From the cell containing the given text, extract its center point as [X, Y] coordinate. 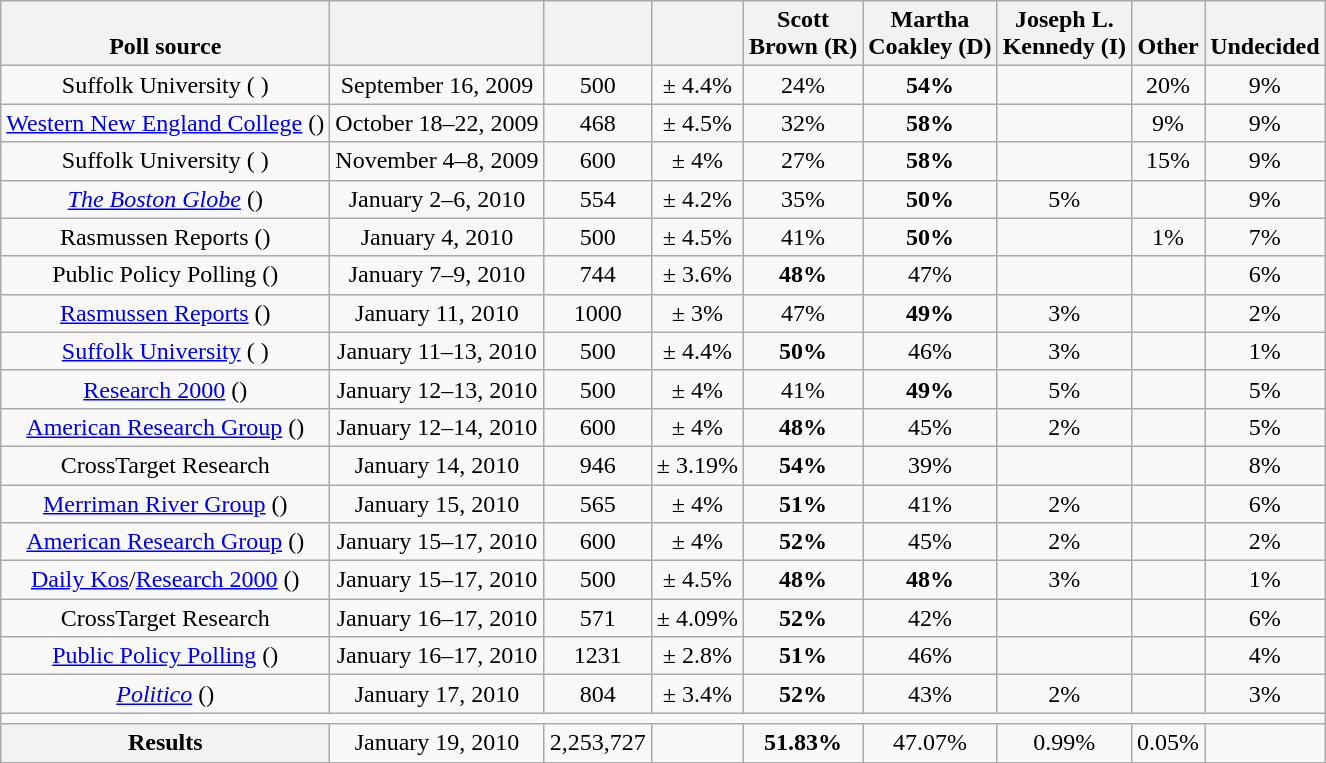
Daily Kos/Research 2000 () [166, 580]
571 [598, 618]
± 3.4% [697, 694]
January 19, 2010 [437, 743]
744 [598, 275]
MarthaCoakley (D) [930, 34]
October 18–22, 2009 [437, 123]
January 2–6, 2010 [437, 199]
0.99% [1064, 743]
1000 [598, 313]
January 12–13, 2010 [437, 389]
± 3.6% [697, 275]
15% [1168, 161]
January 15, 2010 [437, 503]
554 [598, 199]
43% [930, 694]
Politico () [166, 694]
24% [802, 85]
4% [1265, 656]
± 3% [697, 313]
42% [930, 618]
January 14, 2010 [437, 465]
Poll source [166, 34]
Western New England College () [166, 123]
2,253,727 [598, 743]
± 4.2% [697, 199]
Undecided [1265, 34]
51.83% [802, 743]
September 16, 2009 [437, 85]
35% [802, 199]
January 4, 2010 [437, 237]
804 [598, 694]
± 4.09% [697, 618]
The Boston Globe () [166, 199]
27% [802, 161]
0.05% [1168, 743]
946 [598, 465]
January 12–14, 2010 [437, 427]
20% [1168, 85]
Joseph L.Kennedy (I) [1064, 34]
468 [598, 123]
8% [1265, 465]
7% [1265, 237]
Other [1168, 34]
January 7–9, 2010 [437, 275]
1231 [598, 656]
Merriman River Group () [166, 503]
January 11–13, 2010 [437, 351]
Results [166, 743]
32% [802, 123]
47.07% [930, 743]
± 2.8% [697, 656]
565 [598, 503]
ScottBrown (R) [802, 34]
November 4–8, 2009 [437, 161]
Research 2000 () [166, 389]
39% [930, 465]
± 3.19% [697, 465]
January 17, 2010 [437, 694]
January 11, 2010 [437, 313]
